Scan for the cell matching the given text and deliver its (X, Y) coordinate at center. 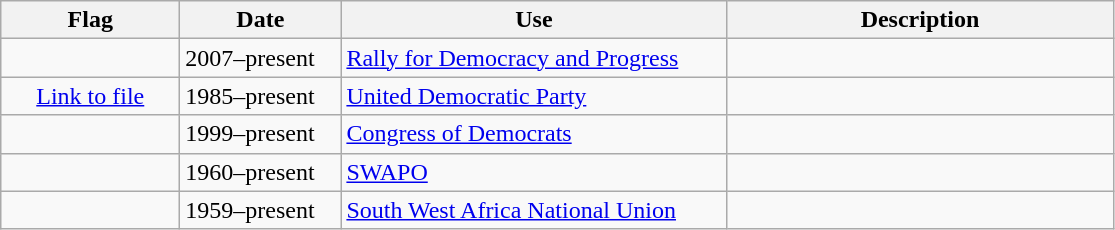
Flag (90, 20)
Link to file (90, 96)
2007–present (260, 58)
1999–present (260, 134)
Congress of Democrats (534, 134)
1960–present (260, 172)
Use (534, 20)
Rally for Democracy and Progress (534, 58)
1985–present (260, 96)
Description (920, 20)
1959–present (260, 210)
SWAPO (534, 172)
South West Africa National Union (534, 210)
United Democratic Party (534, 96)
Date (260, 20)
